For the text-containing cell, return its midpoint in [X, Y] coordinate format. 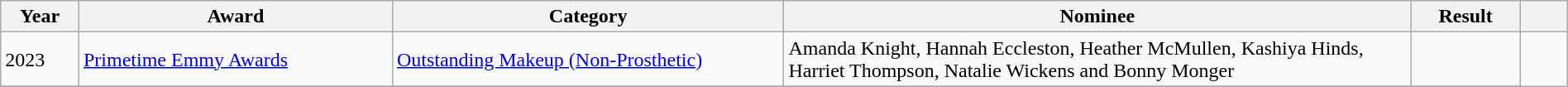
2023 [40, 60]
Nominee [1097, 17]
Outstanding Makeup (Non-Prosthetic) [588, 60]
Amanda Knight, Hannah Eccleston, Heather McMullen, Kashiya Hinds, Harriet Thompson, Natalie Wickens and Bonny Monger [1097, 60]
Result [1465, 17]
Award [235, 17]
Category [588, 17]
Primetime Emmy Awards [235, 60]
Year [40, 17]
